Pinpoint the cell where the given text exists, returning its (x, y) midpoint coordinate. 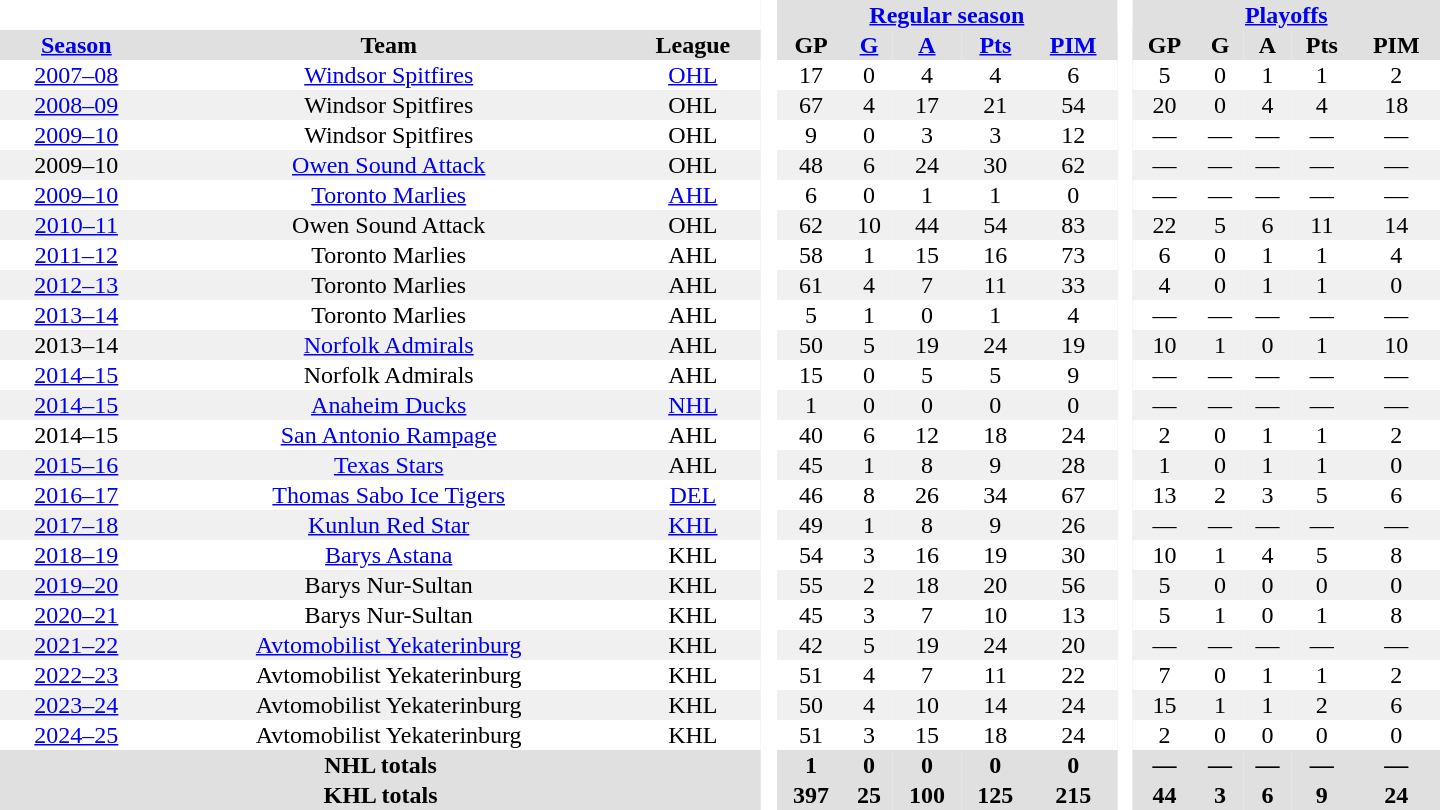
215 (1074, 795)
2016–17 (76, 495)
Barys Astana (389, 555)
Texas Stars (389, 465)
League (693, 45)
2018–19 (76, 555)
21 (995, 105)
100 (927, 795)
NHL (693, 405)
2019–20 (76, 585)
55 (811, 585)
28 (1074, 465)
2010–11 (76, 225)
Playoffs (1286, 15)
2011–12 (76, 255)
Regular season (947, 15)
58 (811, 255)
2022–23 (76, 675)
2007–08 (76, 75)
40 (811, 435)
33 (1074, 285)
Anaheim Ducks (389, 405)
34 (995, 495)
2021–22 (76, 645)
61 (811, 285)
San Antonio Rampage (389, 435)
48 (811, 165)
49 (811, 525)
Season (76, 45)
Kunlun Red Star (389, 525)
2023–24 (76, 705)
83 (1074, 225)
2015–16 (76, 465)
2020–21 (76, 615)
56 (1074, 585)
397 (811, 795)
2017–18 (76, 525)
NHL totals (380, 765)
73 (1074, 255)
46 (811, 495)
125 (995, 795)
25 (868, 795)
2008–09 (76, 105)
2012–13 (76, 285)
2024–25 (76, 735)
KHL totals (380, 795)
42 (811, 645)
Thomas Sabo Ice Tigers (389, 495)
Team (389, 45)
DEL (693, 495)
